Find where the given text appears and provide that cell's center as [x, y] coordinate. 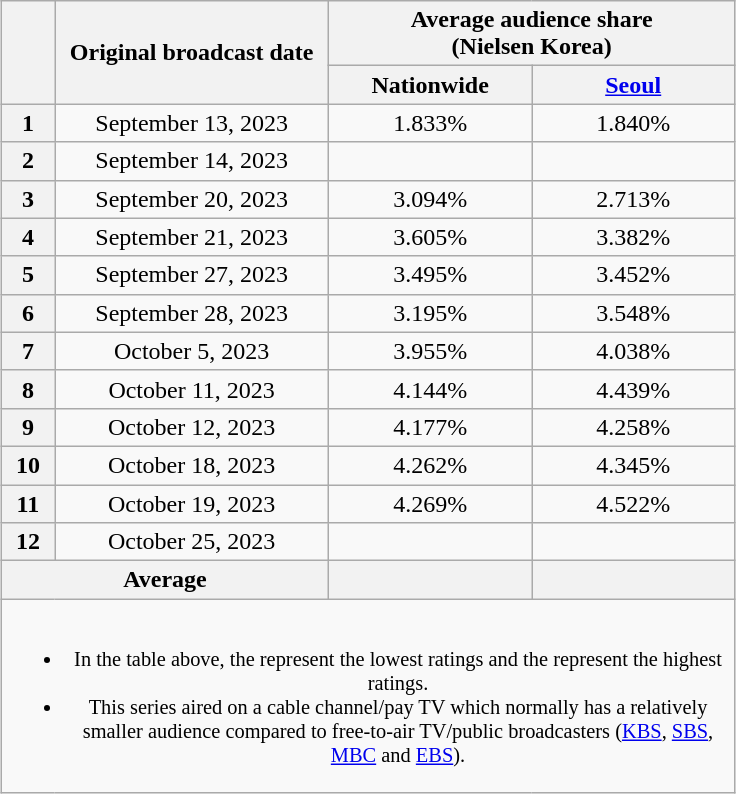
3.495% [430, 275]
Seoul [634, 85]
3 [28, 199]
September 27, 2023 [192, 275]
October 12, 2023 [192, 427]
2.713% [634, 199]
September 21, 2023 [192, 237]
6 [28, 313]
October 19, 2023 [192, 503]
Average [164, 580]
October 18, 2023 [192, 465]
Original broadcast date [192, 52]
3.094% [430, 199]
11 [28, 503]
3.452% [634, 275]
4.439% [634, 389]
5 [28, 275]
1 [28, 123]
3.548% [634, 313]
Average audience share(Nielsen Korea) [532, 34]
4.522% [634, 503]
4 [28, 237]
3.382% [634, 237]
Nationwide [430, 85]
1.840% [634, 123]
8 [28, 389]
10 [28, 465]
1.833% [430, 123]
4.262% [430, 465]
4.144% [430, 389]
September 13, 2023 [192, 123]
September 20, 2023 [192, 199]
4.038% [634, 351]
4.269% [430, 503]
7 [28, 351]
September 14, 2023 [192, 161]
3.195% [430, 313]
4.258% [634, 427]
October 5, 2023 [192, 351]
9 [28, 427]
2 [28, 161]
4.177% [430, 427]
October 11, 2023 [192, 389]
4.345% [634, 465]
3.605% [430, 237]
October 25, 2023 [192, 542]
September 28, 2023 [192, 313]
12 [28, 542]
3.955% [430, 351]
